Locate the cell with the specified text and output its [x, y] center coordinate. 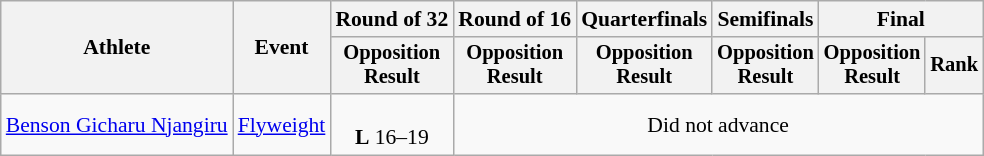
Final [901, 19]
Semifinals [766, 19]
Rank [954, 66]
Athlete [117, 48]
Flyweight [282, 124]
Round of 16 [514, 19]
L 16–19 [392, 124]
Round of 32 [392, 19]
Event [282, 48]
Quarterfinals [644, 19]
Benson Gicharu Njangiru [117, 124]
Did not advance [718, 124]
